Provide the (X, Y) coordinate of the cell's center where the given text is located.  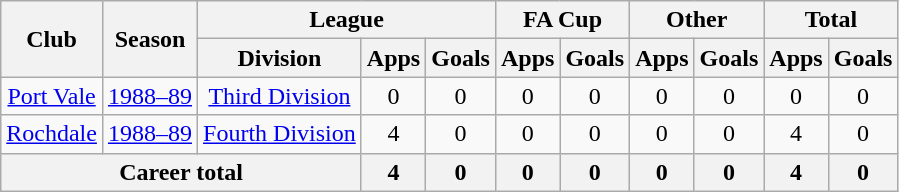
Other (697, 20)
Port Vale (52, 96)
Season (150, 39)
Division (280, 58)
Total (831, 20)
FA Cup (562, 20)
Rochdale (52, 134)
Career total (182, 172)
Fourth Division (280, 134)
Club (52, 39)
League (347, 20)
Third Division (280, 96)
